Pinpoint the cell where the given text exists, returning its [X, Y] midpoint coordinate. 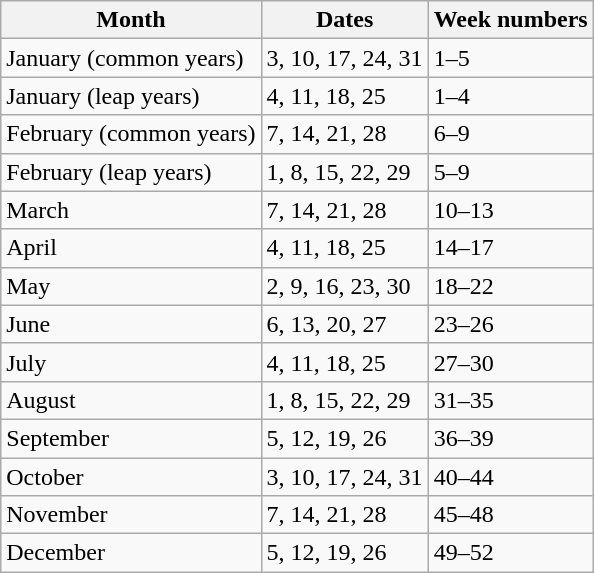
May [131, 286]
1–4 [510, 96]
6, 13, 20, 27 [344, 324]
1–5 [510, 58]
October [131, 477]
36–39 [510, 438]
July [131, 362]
5–9 [510, 172]
February (common years) [131, 134]
2, 9, 16, 23, 30 [344, 286]
August [131, 400]
31–35 [510, 400]
Week numbers [510, 20]
December [131, 553]
40–44 [510, 477]
18–22 [510, 286]
49–52 [510, 553]
Dates [344, 20]
6–9 [510, 134]
November [131, 515]
February (leap years) [131, 172]
June [131, 324]
September [131, 438]
45–48 [510, 515]
Month [131, 20]
January (leap years) [131, 96]
14–17 [510, 248]
April [131, 248]
10–13 [510, 210]
27–30 [510, 362]
March [131, 210]
January (common years) [131, 58]
23–26 [510, 324]
